Find where the given text appears and provide that cell's center as (X, Y) coordinate. 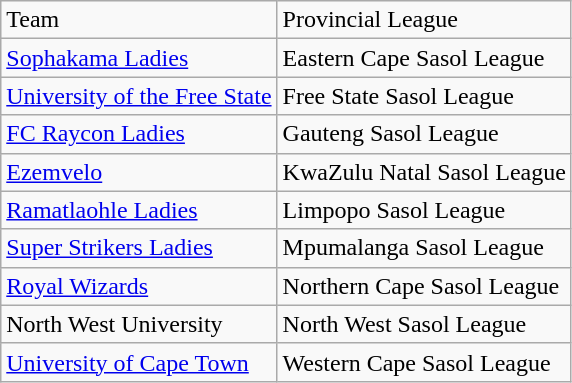
Ramatlaohle Ladies (139, 210)
KwaZulu Natal Sasol League (424, 172)
Team (139, 20)
Free State Sasol League (424, 96)
Eastern Cape Sasol League (424, 58)
North West Sasol League (424, 324)
Royal Wizards (139, 286)
Provincial League (424, 20)
Western Cape Sasol League (424, 362)
Limpopo Sasol League (424, 210)
Mpumalanga Sasol League (424, 248)
Northern Cape Sasol League (424, 286)
Gauteng Sasol League (424, 134)
Super Strikers Ladies (139, 248)
Sophakama Ladies (139, 58)
University of the Free State (139, 96)
North West University (139, 324)
Ezemvelo (139, 172)
FC Raycon Ladies (139, 134)
University of Cape Town (139, 362)
